Return the [X, Y] coordinate for the center point of the cell that contains the specified text.  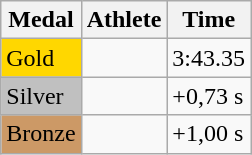
Athlete [124, 20]
3:43.35 [209, 58]
Silver [41, 96]
Bronze [41, 134]
Time [209, 20]
Medal [41, 20]
+1,00 s [209, 134]
+0,73 s [209, 96]
Gold [41, 58]
